Pinpoint the cell where the given text exists, returning its [X, Y] midpoint coordinate. 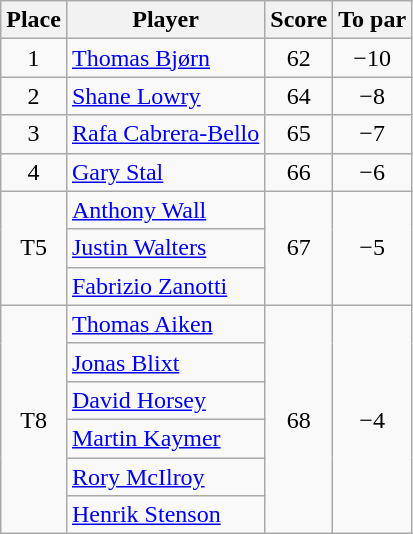
Anthony Wall [165, 210]
Rory McIlroy [165, 477]
1 [34, 58]
T5 [34, 248]
Player [165, 20]
66 [299, 172]
62 [299, 58]
Martin Kaymer [165, 438]
64 [299, 96]
David Horsey [165, 400]
Henrik Stenson [165, 515]
−7 [372, 134]
To par [372, 20]
−10 [372, 58]
68 [299, 419]
Fabrizio Zanotti [165, 286]
3 [34, 134]
−6 [372, 172]
67 [299, 248]
Gary Stal [165, 172]
Score [299, 20]
Thomas Aiken [165, 324]
Rafa Cabrera-Bello [165, 134]
Place [34, 20]
2 [34, 96]
T8 [34, 419]
Shane Lowry [165, 96]
−5 [372, 248]
Justin Walters [165, 248]
65 [299, 134]
−8 [372, 96]
4 [34, 172]
−4 [372, 419]
Jonas Blixt [165, 362]
Thomas Bjørn [165, 58]
